Find where the given text appears and provide that cell's center as (X, Y) coordinate. 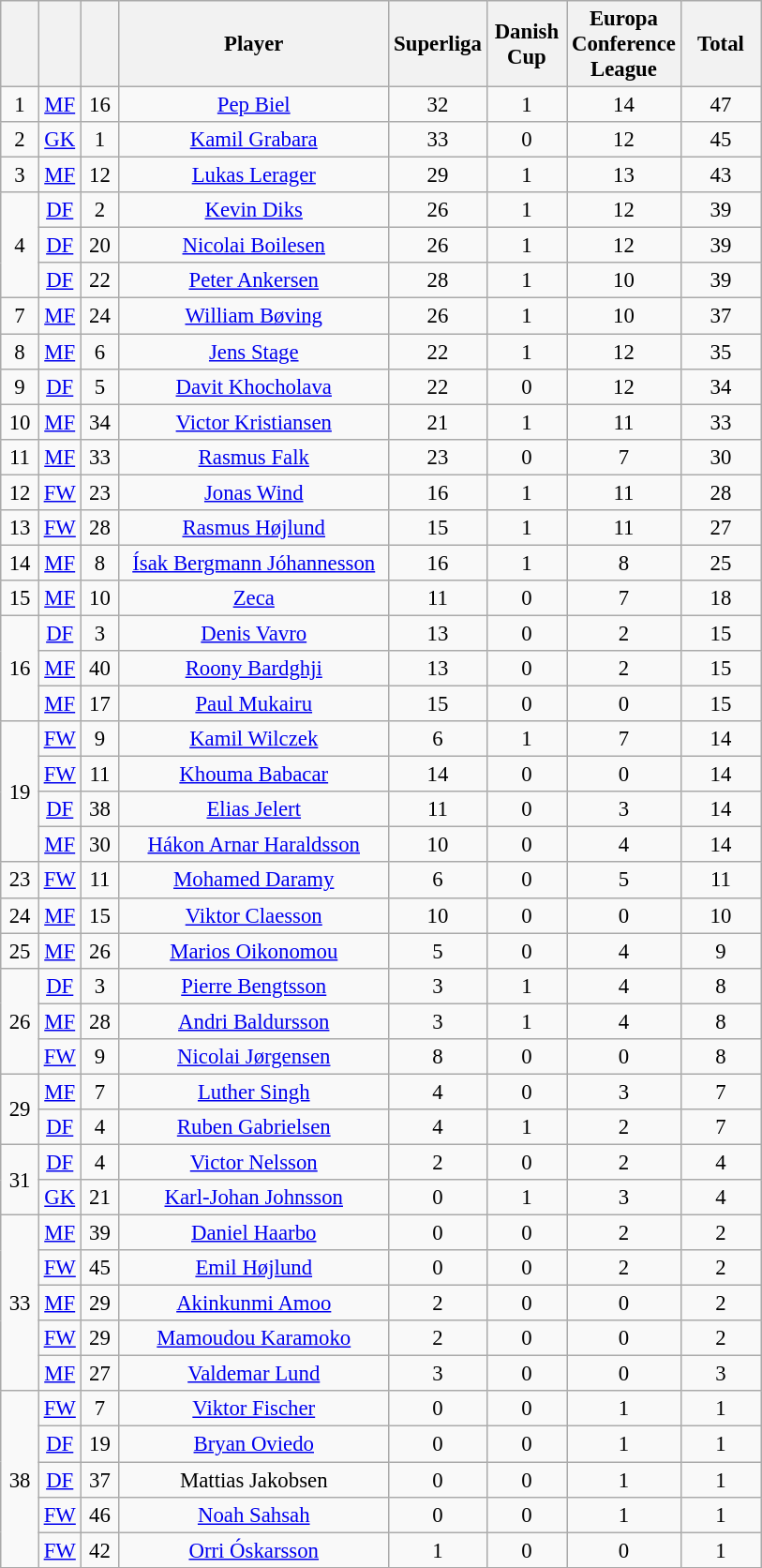
35 (721, 352)
Denis Vavro (254, 633)
Roony Bardghji (254, 669)
Ísak Bergmann Jóhannesson (254, 563)
Danish Cup (527, 44)
Lukas Lerager (254, 175)
Kevin Diks (254, 210)
47 (721, 105)
32 (438, 105)
Europa Conference League (624, 44)
Kamil Wilczek (254, 739)
Khouma Babacar (254, 775)
Andri Baldursson (254, 1021)
Rasmus Højlund (254, 528)
Davit Khocholava (254, 386)
Orri Óskarsson (254, 1550)
Mattias Jakobsen (254, 1480)
31 (21, 1180)
Player (254, 44)
40 (99, 669)
Nicolai Jørgensen (254, 1057)
Viktor Fischer (254, 1410)
Kamil Grabara (254, 140)
Karl-Johan Johnsson (254, 1198)
Pierre Bengtsson (254, 986)
Ruben Gabrielsen (254, 1127)
43 (721, 175)
Superliga (438, 44)
Victor Kristiansen (254, 422)
Akinkunmi Amoo (254, 1304)
Peter Ankersen (254, 280)
Valdemar Lund (254, 1374)
Nicolai Boilesen (254, 246)
Noah Sahsah (254, 1515)
Hákon Arnar Haraldsson (254, 845)
William Bøving (254, 316)
46 (99, 1515)
Marios Oikonomou (254, 951)
17 (99, 704)
Victor Nelsson (254, 1162)
Jens Stage (254, 352)
Elias Jelert (254, 809)
Mamoudou Karamoko (254, 1338)
42 (99, 1550)
Total (721, 44)
Pep Biel (254, 105)
20 (99, 246)
Mohamed Daramy (254, 881)
Paul Mukairu (254, 704)
Daniel Haarbo (254, 1233)
Emil Højlund (254, 1268)
Rasmus Falk (254, 457)
18 (721, 598)
Luther Singh (254, 1092)
Viktor Claesson (254, 915)
Jonas Wind (254, 492)
Bryan Oviedo (254, 1444)
Zeca (254, 598)
